Find where the given text appears and provide that cell's center as (x, y) coordinate. 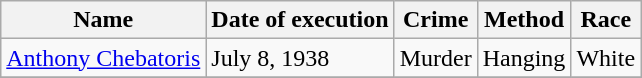
Date of execution (300, 20)
Murder (436, 58)
July 8, 1938 (300, 58)
Name (104, 20)
Crime (436, 20)
Method (524, 20)
Hanging (524, 58)
Anthony Chebatoris (104, 58)
White (606, 58)
Race (606, 20)
